Scan for the cell matching the given text and deliver its (x, y) coordinate at center. 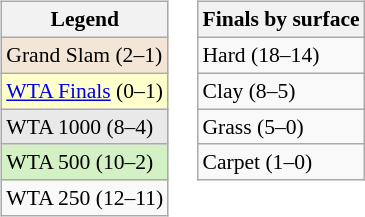
WTA 250 (12–11) (84, 198)
Grand Slam (2–1) (84, 55)
Carpet (1–0) (280, 162)
Finals by surface (280, 20)
Legend (84, 20)
WTA 1000 (8–4) (84, 127)
Clay (8–5) (280, 91)
Hard (18–14) (280, 55)
Grass (5–0) (280, 127)
WTA Finals (0–1) (84, 91)
WTA 500 (10–2) (84, 162)
